Search for the cell housing the specified text and yield its [X, Y] center coordinate. 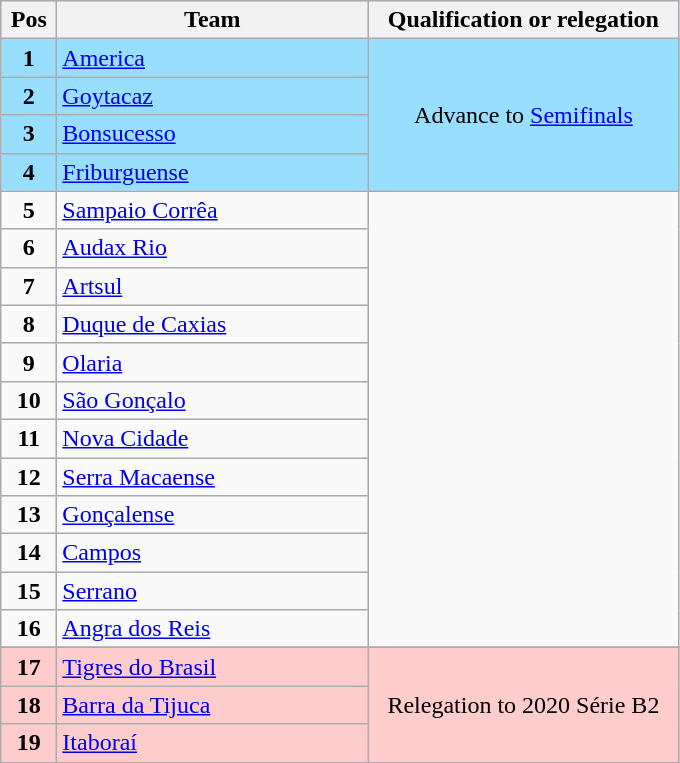
5 [29, 210]
America [212, 58]
19 [29, 743]
Itaboraí [212, 743]
Bonsucesso [212, 134]
4 [29, 172]
11 [29, 438]
Relegation to 2020 Série B2 [524, 705]
14 [29, 553]
Barra da Tijuca [212, 705]
Sampaio Corrêa [212, 210]
Audax Rio [212, 248]
18 [29, 705]
Duque de Caxias [212, 324]
16 [29, 629]
Gonçalense [212, 515]
Advance to Semifinals [524, 115]
9 [29, 362]
17 [29, 667]
3 [29, 134]
1 [29, 58]
Artsul [212, 286]
Olaria [212, 362]
Serrano [212, 591]
Tigres do Brasil [212, 667]
Nova Cidade [212, 438]
8 [29, 324]
10 [29, 400]
Friburguense [212, 172]
Angra dos Reis [212, 629]
Serra Macaense [212, 477]
São Gonçalo [212, 400]
12 [29, 477]
Goytacaz [212, 96]
6 [29, 248]
7 [29, 286]
Team [212, 20]
15 [29, 591]
2 [29, 96]
Campos [212, 553]
13 [29, 515]
Qualification or relegation [524, 20]
Pos [29, 20]
